Capture the cell that displays the provided text and extract its [x, y] central coordinate. 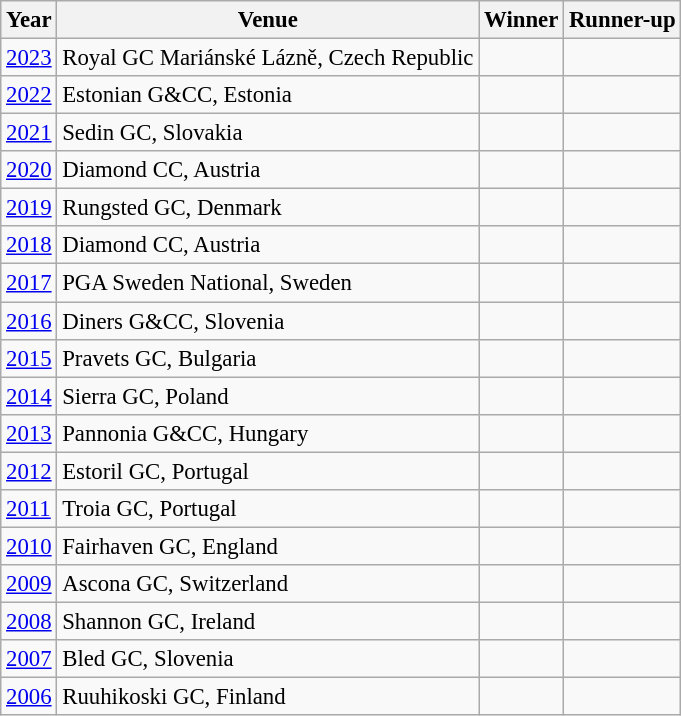
2010 [29, 546]
2018 [29, 245]
2011 [29, 509]
PGA Sweden National, Sweden [268, 283]
2013 [29, 433]
2015 [29, 358]
Diners G&CC, Slovenia [268, 321]
Sedin GC, Slovakia [268, 133]
2023 [29, 58]
Pravets GC, Bulgaria [268, 358]
Fairhaven GC, England [268, 546]
2021 [29, 133]
Ascona GC, Switzerland [268, 584]
2007 [29, 659]
2020 [29, 170]
2008 [29, 621]
2012 [29, 471]
2006 [29, 697]
Ruuhikoski GC, Finland [268, 697]
Winner [522, 20]
Shannon GC, Ireland [268, 621]
2014 [29, 396]
Year [29, 20]
Bled GC, Slovenia [268, 659]
Runner-up [622, 20]
2016 [29, 321]
Venue [268, 20]
Sierra GC, Poland [268, 396]
Rungsted GC, Denmark [268, 208]
2022 [29, 95]
Estonian G&CC, Estonia [268, 95]
2019 [29, 208]
Troia GC, Portugal [268, 509]
Estoril GC, Portugal [268, 471]
2017 [29, 283]
Royal GC Mariánské Lázně, Czech Republic [268, 58]
Pannonia G&CC, Hungary [268, 433]
2009 [29, 584]
